Detect which cell encompasses the target text, then output its [X, Y] center coordinate. 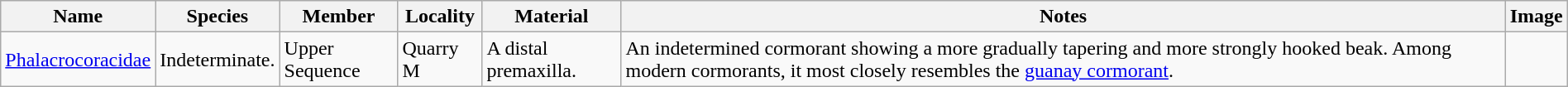
Image [1537, 17]
Species [218, 17]
Indeterminate. [218, 60]
A distal premaxilla. [552, 60]
Locality [440, 17]
Phalacrocoracidae [78, 60]
Member [339, 17]
Material [552, 17]
Notes [1064, 17]
Name [78, 17]
Upper Sequence [339, 60]
Quarry M [440, 60]
